Return the (x, y) coordinate for the center point of the cell that contains the specified text.  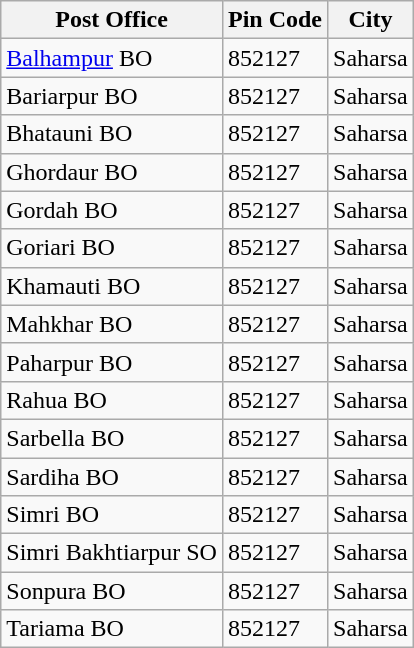
Post Office (112, 20)
City (371, 20)
Tariama BO (112, 629)
Bariarpur BO (112, 96)
Balhampur BO (112, 58)
Sonpura BO (112, 591)
Mahkhar BO (112, 324)
Simri BO (112, 515)
Bhatauni BO (112, 134)
Rahua BO (112, 400)
Pin Code (274, 20)
Ghordaur BO (112, 172)
Paharpur BO (112, 362)
Sardiha BO (112, 477)
Gordah BO (112, 210)
Goriari BO (112, 248)
Simri Bakhtiarpur SO (112, 553)
Sarbella BO (112, 438)
Khamauti BO (112, 286)
